Pinpoint the cell where the given text exists, returning its [X, Y] midpoint coordinate. 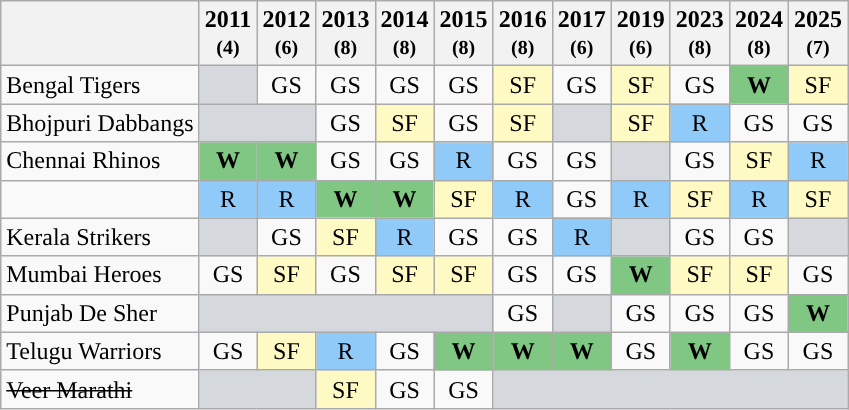
2015(8) [464, 34]
Bengal Tigers [100, 85]
2016(8) [522, 34]
2014(8) [404, 34]
Punjab De Sher [100, 313]
Telugu Warriors [100, 351]
2019(6) [640, 34]
2024(8) [758, 34]
Veer Marathi [100, 389]
2025(7) [818, 34]
Kerala Strikers [100, 237]
2011(4) [228, 34]
2012(6) [286, 34]
2023(8) [700, 34]
2013(8) [346, 34]
Mumbai Heroes [100, 275]
Chennai Rhinos [100, 161]
Bhojpuri Dabbangs [100, 123]
2017(6) [582, 34]
